For the text-containing cell, return its midpoint in [X, Y] coordinate format. 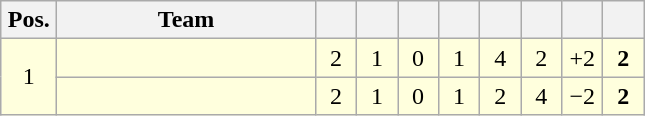
Team [186, 20]
+2 [582, 58]
Pos. [29, 20]
−2 [582, 96]
